Detect which cell encompasses the target text, then output its (x, y) center coordinate. 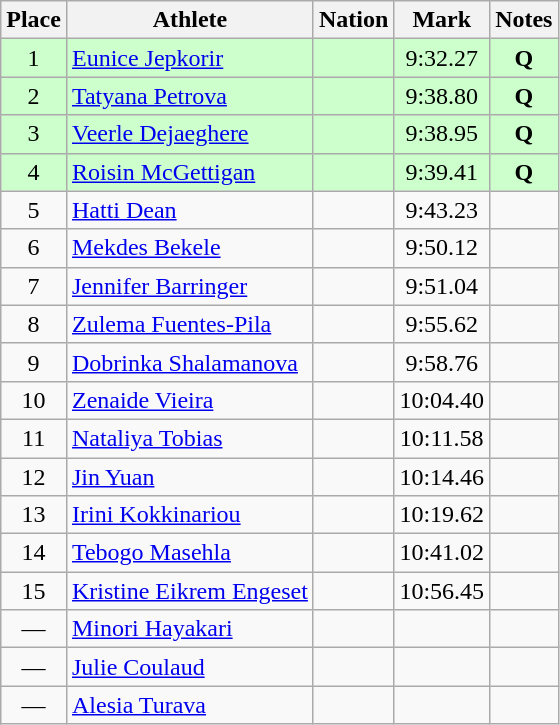
10:04.40 (442, 400)
9:39.41 (442, 172)
11 (34, 438)
2 (34, 96)
Roisin McGettigan (190, 172)
Tatyana Petrova (190, 96)
13 (34, 515)
15 (34, 591)
5 (34, 210)
Nation (353, 20)
10:41.02 (442, 553)
Jin Yuan (190, 477)
Dobrinka Shalamanova (190, 362)
9 (34, 362)
3 (34, 134)
10:19.62 (442, 515)
7 (34, 286)
Kristine Eikrem Engeset (190, 591)
Minori Hayakari (190, 629)
Notes (524, 20)
9:50.12 (442, 248)
10 (34, 400)
10:56.45 (442, 591)
9:32.27 (442, 58)
Julie Coulaud (190, 667)
6 (34, 248)
1 (34, 58)
Zenaide Vieira (190, 400)
Mekdes Bekele (190, 248)
Tebogo Masehla (190, 553)
Eunice Jepkorir (190, 58)
9:58.76 (442, 362)
9:51.04 (442, 286)
Irini Kokkinariou (190, 515)
10:11.58 (442, 438)
Nataliya Tobias (190, 438)
9:38.80 (442, 96)
12 (34, 477)
9:38.95 (442, 134)
4 (34, 172)
Mark (442, 20)
Jennifer Barringer (190, 286)
Athlete (190, 20)
8 (34, 324)
Zulema Fuentes-Pila (190, 324)
Hatti Dean (190, 210)
9:43.23 (442, 210)
Veerle Dejaeghere (190, 134)
Alesia Turava (190, 705)
Place (34, 20)
10:14.46 (442, 477)
14 (34, 553)
9:55.62 (442, 324)
